From the cell containing the given text, extract its center point as [X, Y] coordinate. 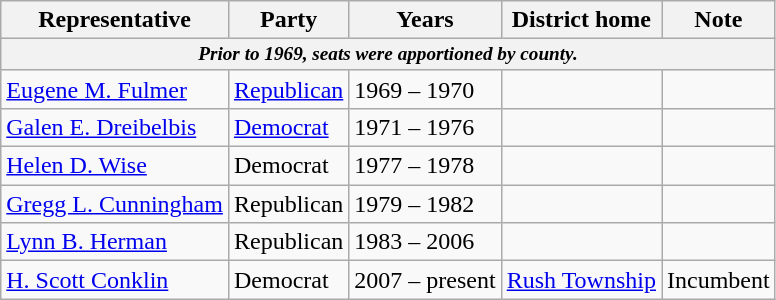
Party [288, 20]
Galen E. Dreibelbis [115, 128]
Gregg L. Cunningham [115, 204]
1979 – 1982 [425, 204]
Incumbent [719, 280]
1983 – 2006 [425, 242]
Years [425, 20]
Lynn B. Herman [115, 242]
Eugene M. Fulmer [115, 89]
1971 – 1976 [425, 128]
District home [581, 20]
Rush Township [581, 280]
Helen D. Wise [115, 166]
2007 – present [425, 280]
Representative [115, 20]
Note [719, 20]
Prior to 1969, seats were apportioned by county. [388, 55]
1969 – 1970 [425, 89]
H. Scott Conklin [115, 280]
1977 – 1978 [425, 166]
